Pinpoint the cell where the given text exists, returning its [X, Y] midpoint coordinate. 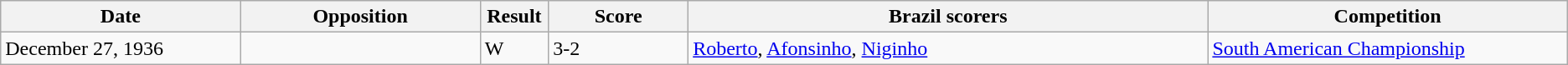
Roberto, Afonsinho, Niginho [948, 48]
Result [514, 17]
3-2 [618, 48]
South American Championship [1387, 48]
W [514, 48]
Score [618, 17]
Date [121, 17]
Brazil scorers [948, 17]
Opposition [360, 17]
December 27, 1936 [121, 48]
Competition [1387, 17]
